Detect which cell encompasses the target text, then output its (X, Y) center coordinate. 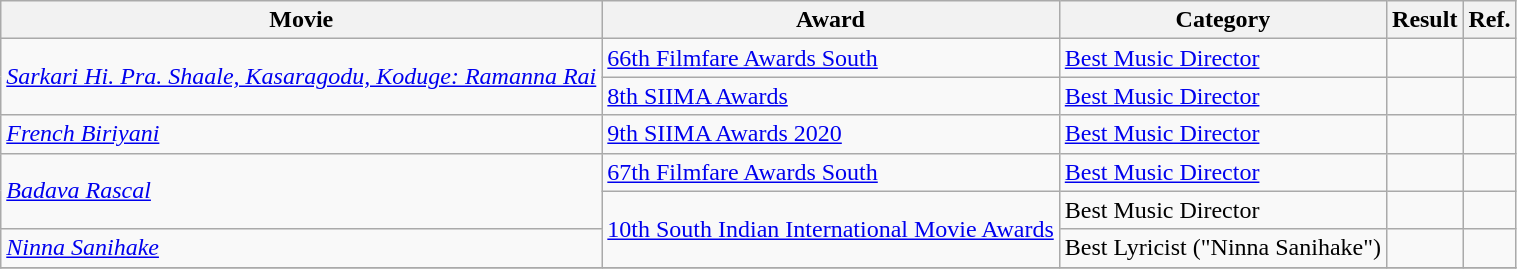
Category (1222, 20)
Ref. (1490, 20)
French Biriyani (302, 134)
9th SIIMA Awards 2020 (830, 134)
8th SIIMA Awards (830, 96)
Sarkari Hi. Pra. Shaale, Kasaragodu, Koduge: Ramanna Rai (302, 77)
Result (1425, 20)
Badava Rascal (302, 191)
10th South Indian International Movie Awards (830, 229)
Ninna Sanihake (302, 248)
Best Lyricist ("Ninna Sanihake") (1222, 248)
Award (830, 20)
67th Filmfare Awards South (830, 172)
Movie (302, 20)
66th Filmfare Awards South (830, 58)
